Provide the [x, y] coordinate of the cell's center where the given text is located.  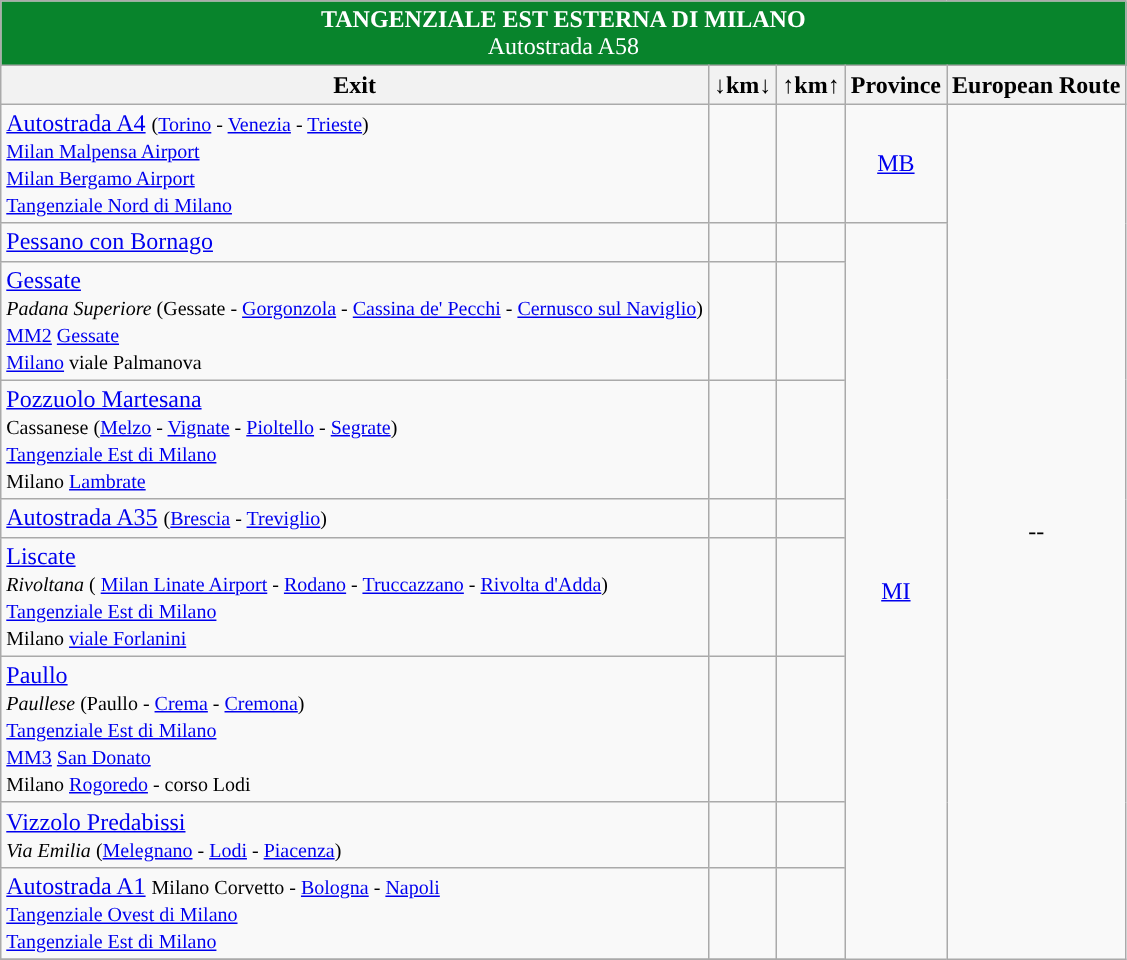
↑km↑ [811, 85]
Liscate Rivoltana ( Milan Linate Airport - Rodano - Truccazzano - Rivolta d'Adda) Tangenziale Est di Milano Milano viale Forlanini [355, 596]
Exit [355, 85]
Pozzuolo Martesana Cassanese (Melzo - Vignate - Pioltello - Segrate) Tangenziale Est di Milano Milano Lambrate [355, 440]
Gessate Padana Superiore (Gessate - Gorgonzola - Cassina de' Pecchi - Cernusco sul Naviglio) MM2 Gessate Milano viale Palmanova [355, 320]
-- [1036, 532]
MB [896, 164]
Autostrada A35 (Brescia - Treviglio) [355, 518]
TANGENZIALE EST ESTERNA DI MILANOAutostrada A58 [564, 34]
Province [896, 85]
Paullo Paullese (Paullo - Crema - Cremona) Tangenziale Est di Milano MM3 San Donato Milano Rogoredo - corso Lodi [355, 729]
Vizzolo Predabissi Via Emilia (Melegnano - Lodi - Piacenza) [355, 834]
Autostrada A4 (Torino - Venezia - Trieste) Milan Malpensa Airport Milan Bergamo Airport Tangenziale Nord di Milano [355, 164]
↓km↓ [742, 85]
MI [896, 591]
Pessano con Bornago [355, 242]
European Route [1036, 85]
Autostrada A1 Milano Corvetto - Bologna - Napoli Tangenziale Ovest di Milano Tangenziale Est di Milano [355, 913]
